Output the [X, Y] coordinate of the center of the cell containing the given text.  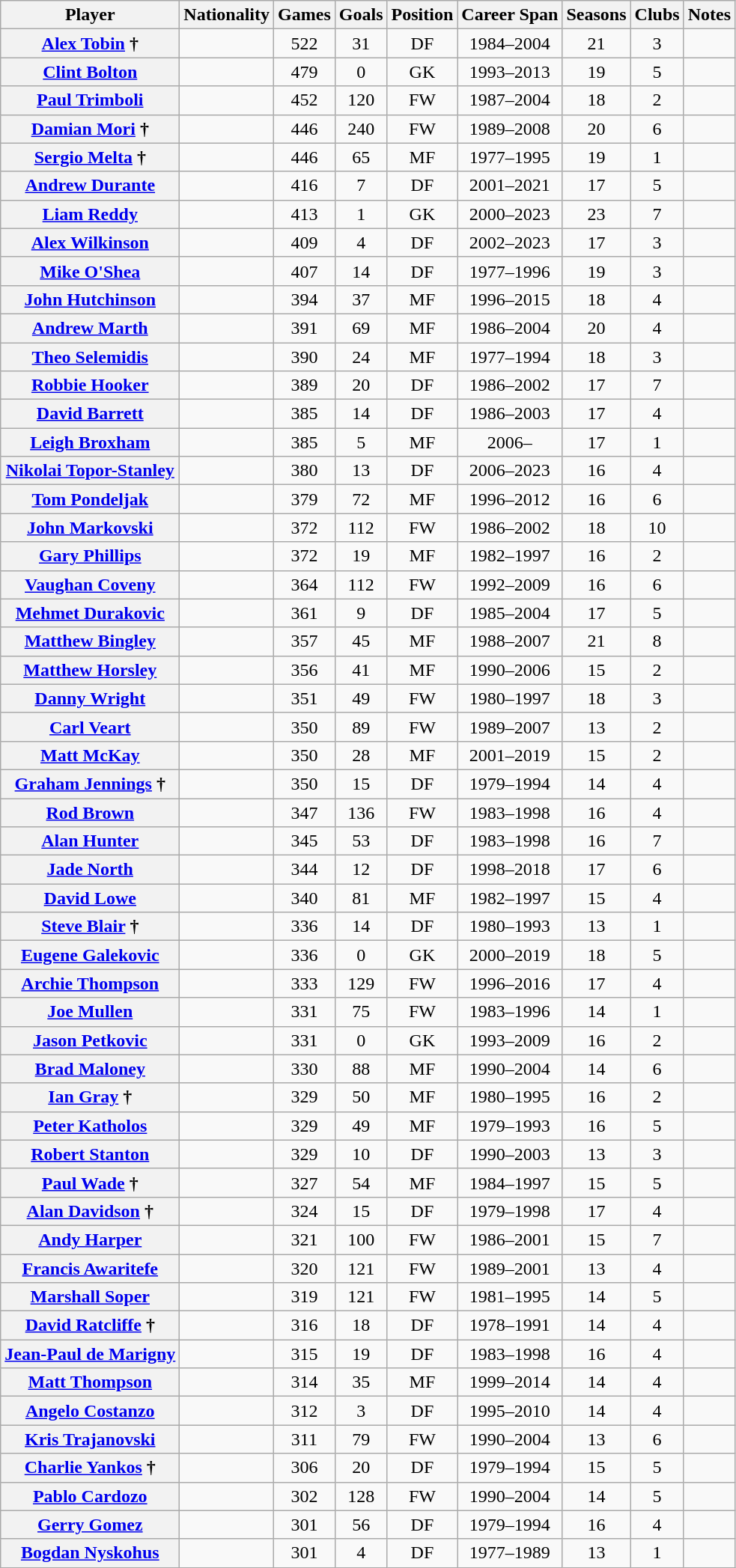
Archie Thompson [90, 983]
240 [361, 129]
88 [361, 1069]
302 [305, 1496]
327 [305, 1183]
Jean-Paul de Marigny [90, 1354]
1980–1997 [510, 698]
David Lowe [90, 898]
330 [305, 1069]
Matthew Bingley [90, 641]
Matt McKay [90, 755]
1988–2007 [510, 641]
364 [305, 585]
1996–2016 [510, 983]
129 [361, 983]
1987–2004 [510, 100]
John Markovski [90, 528]
344 [305, 870]
Andrew Marth [90, 328]
Eugene Galekovic [90, 955]
Player [90, 15]
2000–2023 [510, 214]
120 [361, 100]
1996–2012 [510, 499]
2006– [510, 442]
Sergio Melta † [90, 157]
1993–2009 [510, 1040]
1996–2015 [510, 299]
Danny Wright [90, 698]
1984–1997 [510, 1183]
23 [596, 214]
409 [305, 242]
Mehmet Durakovic [90, 613]
Clubs [657, 15]
1977–1995 [510, 157]
David Barrett [90, 414]
Liam Reddy [90, 214]
Steve Blair † [90, 927]
65 [361, 157]
Kris Trajanovski [90, 1439]
Bogdan Nyskohus [90, 1553]
45 [361, 641]
1986–2001 [510, 1239]
John Hutchinson [90, 299]
54 [361, 1183]
89 [361, 727]
Position [422, 15]
1990–2006 [510, 670]
Pablo Cardozo [90, 1496]
314 [305, 1382]
479 [305, 72]
356 [305, 670]
79 [361, 1439]
Nationality [227, 15]
128 [361, 1496]
1995–2010 [510, 1411]
1999–2014 [510, 1382]
2000–2019 [510, 955]
1986–2004 [510, 328]
136 [361, 812]
Alex Tobin † [90, 43]
351 [305, 698]
8 [657, 641]
Matt Thompson [90, 1382]
1980–1993 [510, 927]
1992–2009 [510, 585]
Theo Selemidis [90, 357]
Robbie Hooker [90, 385]
Notes [709, 15]
1989–2007 [510, 727]
Vaughan Coveny [90, 585]
72 [361, 499]
1984–2004 [510, 43]
Damian Mori † [90, 129]
1989–2001 [510, 1269]
Paul Wade † [90, 1183]
Charlie Yankos † [90, 1468]
1978–1991 [510, 1326]
1977–1989 [510, 1553]
Graham Jennings † [90, 784]
361 [305, 613]
1993–2013 [510, 72]
316 [305, 1326]
311 [305, 1439]
1983–1996 [510, 1012]
1980–1995 [510, 1097]
Robert Stanton [90, 1154]
9 [361, 613]
Brad Maloney [90, 1069]
Jason Petkovic [90, 1040]
357 [305, 641]
50 [361, 1097]
1979–1998 [510, 1211]
2001–2019 [510, 755]
340 [305, 898]
56 [361, 1525]
321 [305, 1239]
Games [305, 15]
522 [305, 43]
Marshall Soper [90, 1297]
69 [361, 328]
389 [305, 385]
1981–1995 [510, 1297]
1990–2003 [510, 1154]
320 [305, 1269]
Nikolai Topor-Stanley [90, 471]
Peter Katholos [90, 1126]
Gary Phillips [90, 556]
394 [305, 299]
345 [305, 841]
100 [361, 1239]
390 [305, 357]
31 [361, 43]
391 [305, 328]
12 [361, 870]
2002–2023 [510, 242]
312 [305, 1411]
Rod Brown [90, 812]
2001–2021 [510, 186]
347 [305, 812]
Andy Harper [90, 1239]
1977–1994 [510, 357]
1989–2008 [510, 129]
Alex Wilkinson [90, 242]
1998–2018 [510, 870]
333 [305, 983]
24 [361, 357]
379 [305, 499]
41 [361, 670]
81 [361, 898]
Alan Davidson † [90, 1211]
413 [305, 214]
Career Span [510, 15]
28 [361, 755]
416 [305, 186]
35 [361, 1382]
1979–1993 [510, 1126]
Gerry Gomez [90, 1525]
Tom Pondeljak [90, 499]
380 [305, 471]
Leigh Broxham [90, 442]
Paul Trimboli [90, 100]
75 [361, 1012]
315 [305, 1354]
2006–2023 [510, 471]
452 [305, 100]
Jade North [90, 870]
Seasons [596, 15]
319 [305, 1297]
Angelo Costanzo [90, 1411]
Goals [361, 15]
Joe Mullen [90, 1012]
Alan Hunter [90, 841]
Andrew Durante [90, 186]
37 [361, 299]
Francis Awaritefe [90, 1269]
407 [305, 271]
1986–2003 [510, 414]
Clint Bolton [90, 72]
53 [361, 841]
Matthew Horsley [90, 670]
1985–2004 [510, 613]
306 [305, 1468]
1977–1996 [510, 271]
324 [305, 1211]
Mike O'Shea [90, 271]
Carl Veart [90, 727]
David Ratcliffe † [90, 1326]
Ian Gray † [90, 1097]
